Search for the cell housing the specified text and yield its (X, Y) center coordinate. 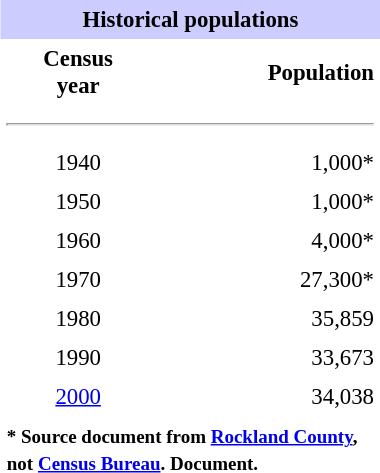
1990 (78, 358)
Censusyear (78, 72)
4,000* (268, 240)
1950 (78, 202)
27,300* (268, 280)
1980 (78, 318)
2000 (78, 396)
33,673 (268, 358)
Population (268, 72)
1970 (78, 280)
1940 (78, 162)
Historical populations (190, 20)
1960 (78, 240)
34,038 (268, 396)
35,859 (268, 318)
